Provide the (X, Y) coordinate of the cell's center where the given text is located.  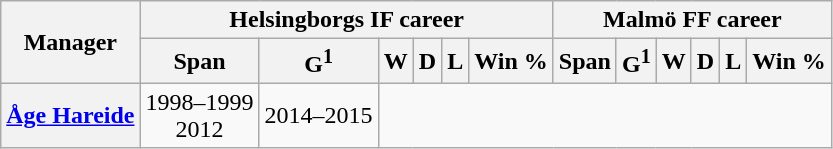
Manager (70, 42)
1998–19992012 (200, 116)
Helsingborgs IF career (346, 20)
Åge Hareide (70, 116)
2014–2015 (318, 116)
Malmö FF career (692, 20)
